Output the [X, Y] coordinate of the center of the cell containing the given text.  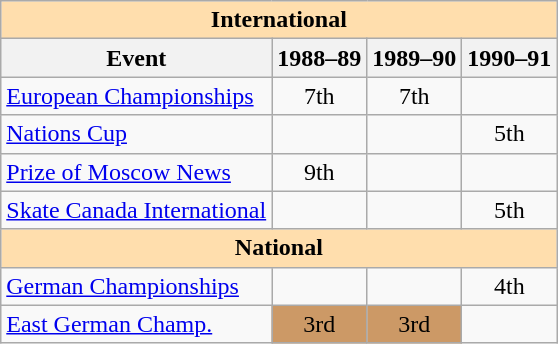
International [279, 20]
East German Champ. [136, 324]
Prize of Moscow News [136, 172]
1988–89 [320, 58]
Nations Cup [136, 134]
Event [136, 58]
9th [320, 172]
1990–91 [510, 58]
European Championships [136, 96]
4th [510, 286]
National [279, 248]
1989–90 [414, 58]
Skate Canada International [136, 210]
German Championships [136, 286]
